Scan for the cell matching the given text and deliver its [X, Y] coordinate at center. 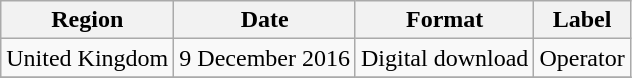
Digital download [444, 58]
Date [265, 20]
Region [88, 20]
Operator [582, 58]
Label [582, 20]
Format [444, 20]
9 December 2016 [265, 58]
United Kingdom [88, 58]
